Output the (X, Y) coordinate of the center of the cell containing the given text.  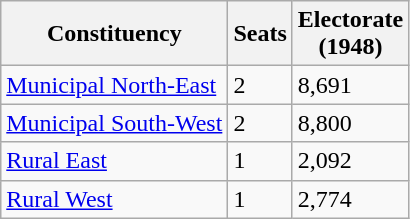
2,092 (350, 161)
Seats (260, 34)
Constituency (114, 34)
2,774 (350, 199)
8,800 (350, 123)
Electorate(1948) (350, 34)
Municipal North-East (114, 85)
Municipal South-West (114, 123)
Rural West (114, 199)
Rural East (114, 161)
8,691 (350, 85)
